Extract the [X, Y] coordinate from the center of the cell holding the provided text.  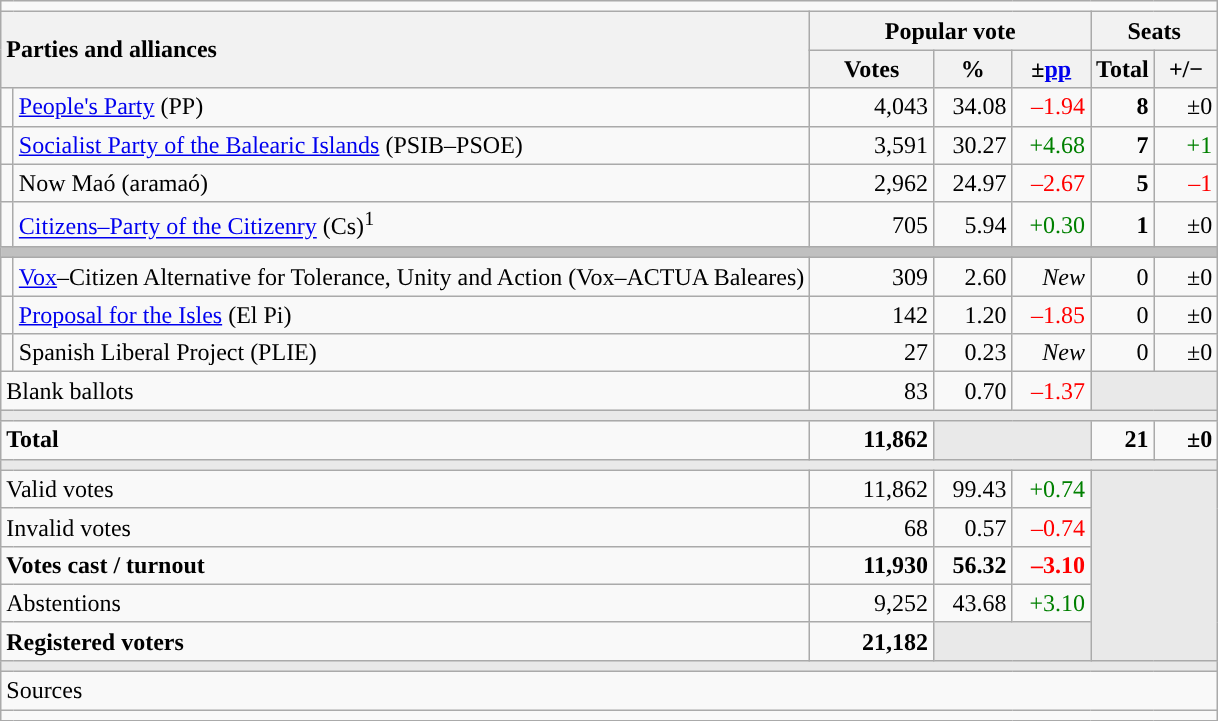
+0.30 [1052, 224]
8 [1123, 107]
4,043 [872, 107]
Citizens–Party of the Citizenry (Cs)1 [412, 224]
–1.94 [1052, 107]
+0.74 [1052, 489]
11,930 [872, 565]
30.27 [972, 145]
309 [872, 277]
–3.10 [1052, 565]
Seats [1154, 31]
–0.74 [1052, 527]
–2.67 [1052, 183]
Blank ballots [406, 391]
People's Party (PP) [412, 107]
83 [872, 391]
68 [872, 527]
21 [1123, 440]
43.68 [972, 603]
Registered voters [406, 641]
142 [872, 315]
0.70 [972, 391]
0.57 [972, 527]
Popular vote [950, 31]
–1.37 [1052, 391]
+4.68 [1052, 145]
Vox–Citizen Alternative for Tolerance, Unity and Action (Vox–ACTUA Baleares) [412, 277]
1.20 [972, 315]
5 [1123, 183]
±pp [1052, 69]
0.23 [972, 353]
99.43 [972, 489]
5.94 [972, 224]
Spanish Liberal Project (PLIE) [412, 353]
Invalid votes [406, 527]
1 [1123, 224]
Socialist Party of the Balearic Islands (PSIB–PSOE) [412, 145]
+1 [1186, 145]
Votes cast / turnout [406, 565]
Proposal for the Isles (El Pi) [412, 315]
705 [872, 224]
+3.10 [1052, 603]
24.97 [972, 183]
Votes [872, 69]
Valid votes [406, 489]
34.08 [972, 107]
56.32 [972, 565]
2,962 [872, 183]
21,182 [872, 641]
Sources [610, 691]
–1.85 [1052, 315]
–1 [1186, 183]
7 [1123, 145]
27 [872, 353]
Now Maó (aramaó) [412, 183]
Parties and alliances [406, 50]
9,252 [872, 603]
2.60 [972, 277]
Abstentions [406, 603]
% [972, 69]
3,591 [872, 145]
+/− [1186, 69]
